Return [x, y] of the center of cell containing provided text 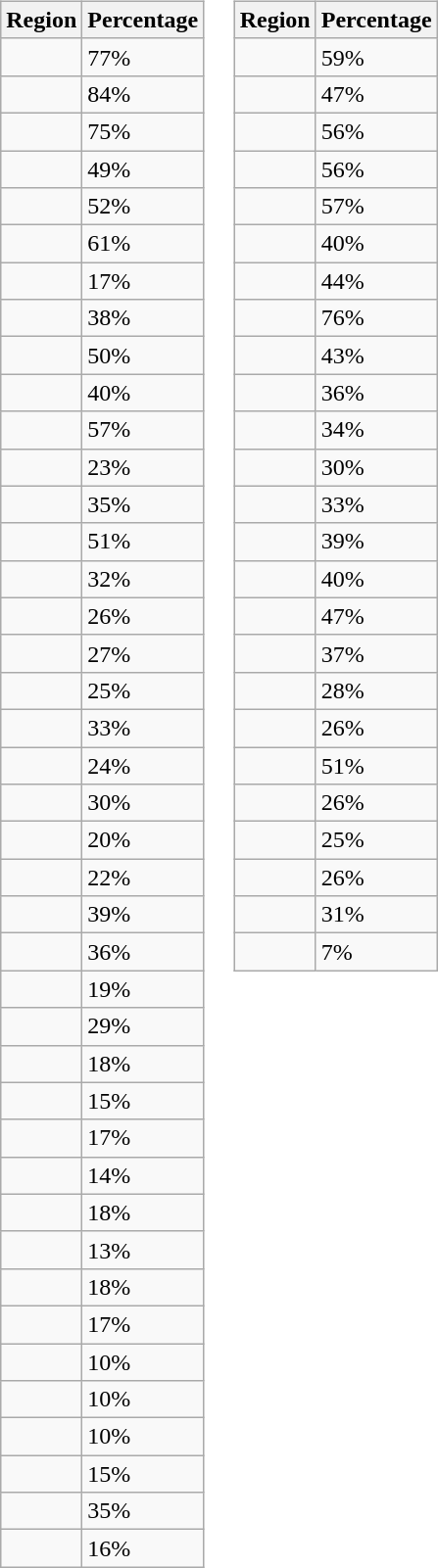
50% [143, 356]
13% [143, 1250]
32% [143, 579]
77% [143, 57]
59% [376, 57]
23% [143, 467]
28% [376, 690]
20% [143, 840]
31% [376, 915]
49% [143, 169]
24% [143, 765]
16% [143, 1548]
61% [143, 244]
7% [376, 952]
43% [376, 356]
22% [143, 878]
14% [143, 1175]
27% [143, 653]
84% [143, 94]
75% [143, 131]
52% [143, 207]
38% [143, 318]
44% [376, 281]
37% [376, 653]
34% [376, 430]
76% [376, 318]
29% [143, 1026]
19% [143, 989]
